For the text-containing cell, return its midpoint in (X, Y) coordinate format. 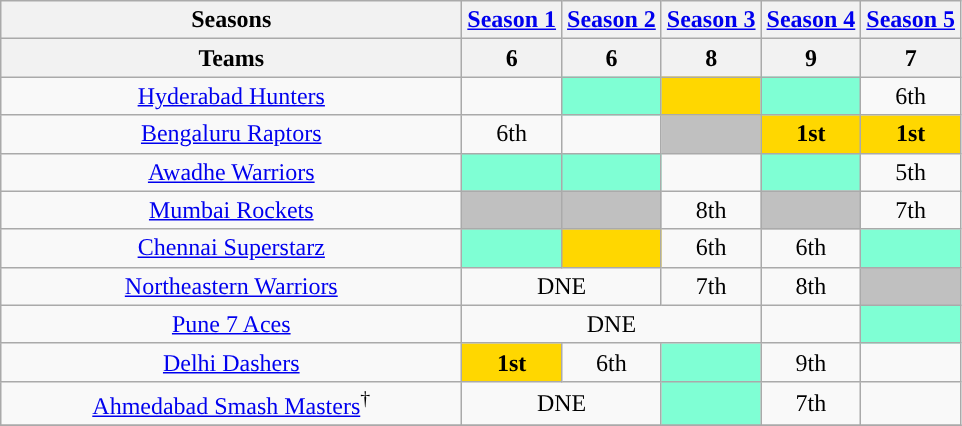
8 (711, 58)
Ahmedabad Smash Masters† (232, 404)
Season 2 (612, 20)
Awadhe Warriors (232, 172)
Mumbai Rockets (232, 210)
Seasons (232, 20)
Season 1 (512, 20)
9th (811, 362)
Season 3 (711, 20)
9 (811, 58)
Season 4 (811, 20)
7 (911, 58)
Season 5 (911, 20)
5th (911, 172)
Hyderabad Hunters (232, 96)
Chennai Superstarz (232, 248)
Teams (232, 58)
Bengaluru Raptors (232, 134)
Northeastern Warriors (232, 286)
Pune 7 Aces (232, 324)
Delhi Dashers (232, 362)
